Scan for the cell matching the given text and deliver its (X, Y) coordinate at center. 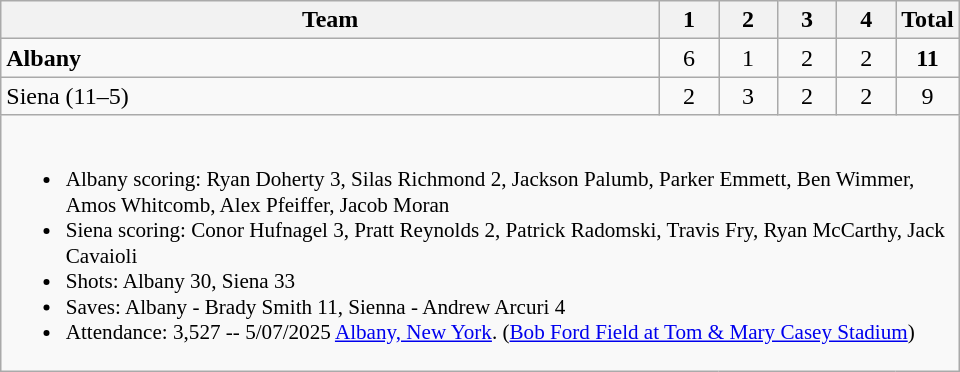
Total (928, 20)
11 (928, 58)
4 (866, 20)
Albany (330, 58)
6 (688, 58)
Team (330, 20)
9 (928, 96)
Siena (11–5) (330, 96)
